Determine the (X, Y) coordinate at the center of the cell enclosing the given text.  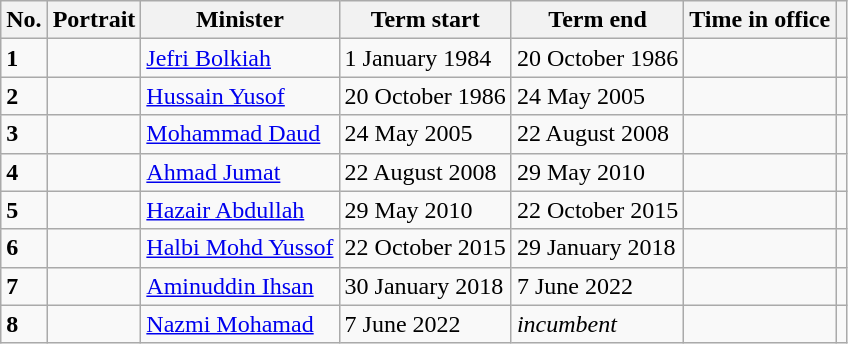
Ahmad Jumat (240, 172)
6 (24, 248)
1 (24, 58)
30 January 2018 (425, 286)
1 January 1984 (425, 58)
8 (24, 324)
Term start (425, 20)
Time in office (760, 20)
7 (24, 286)
29 January 2018 (597, 248)
5 (24, 210)
Halbi Mohd Yussof (240, 248)
Portrait (94, 20)
3 (24, 134)
Mohammad Daud (240, 134)
Jefri Bolkiah (240, 58)
Nazmi Mohamad (240, 324)
Hazair Abdullah (240, 210)
incumbent (597, 324)
2 (24, 96)
Hussain Yusof (240, 96)
4 (24, 172)
Minister (240, 20)
Aminuddin Ihsan (240, 286)
Term end (597, 20)
No. (24, 20)
